From the cell containing the given text, extract its center point as (X, Y) coordinate. 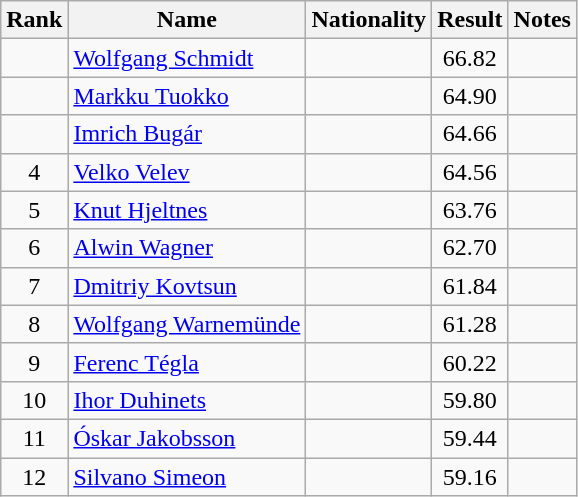
Wolfgang Schmidt (187, 58)
4 (34, 172)
Wolfgang Warnemünde (187, 324)
Óskar Jakobsson (187, 438)
Alwin Wagner (187, 248)
Silvano Simeon (187, 477)
64.90 (470, 96)
Markku Tuokko (187, 96)
63.76 (470, 210)
64.56 (470, 172)
Result (470, 20)
59.44 (470, 438)
6 (34, 248)
Rank (34, 20)
61.84 (470, 286)
Dmitriy Kovtsun (187, 286)
9 (34, 362)
Name (187, 20)
Knut Hjeltnes (187, 210)
Ferenc Tégla (187, 362)
60.22 (470, 362)
Notes (542, 20)
Imrich Bugár (187, 134)
59.16 (470, 477)
Nationality (369, 20)
7 (34, 286)
66.82 (470, 58)
5 (34, 210)
8 (34, 324)
64.66 (470, 134)
Velko Velev (187, 172)
11 (34, 438)
59.80 (470, 400)
12 (34, 477)
61.28 (470, 324)
10 (34, 400)
62.70 (470, 248)
Ihor Duhinets (187, 400)
